Scan for the cell matching the given text and deliver its (x, y) coordinate at center. 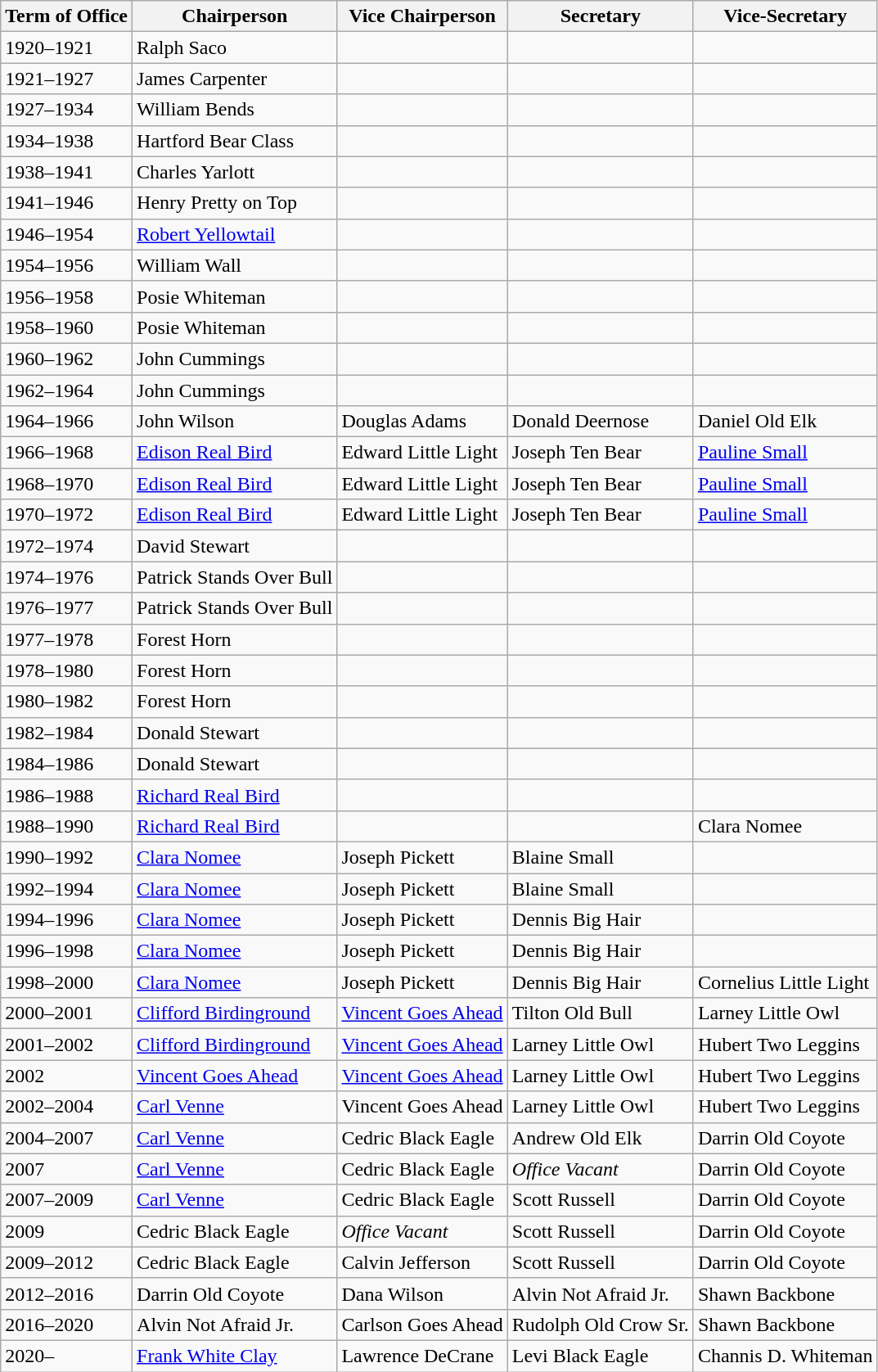
Secretary (601, 16)
2002 (67, 1076)
2012–2016 (67, 1293)
1962–1964 (67, 390)
1988–1990 (67, 826)
Cornelius Little Light (786, 982)
2016–2020 (67, 1325)
1927–1934 (67, 110)
2000–2001 (67, 1013)
Chairperson (235, 16)
Levi Black Eagle (601, 1356)
1934–1938 (67, 141)
1946–1954 (67, 234)
1978–1980 (67, 670)
Term of Office (67, 16)
2007–2009 (67, 1200)
2009 (67, 1231)
Channis D. Whiteman (786, 1356)
Charles Yarlott (235, 172)
1956–1958 (67, 296)
William Wall (235, 265)
Henry Pretty on Top (235, 203)
1966–1968 (67, 453)
1996–1998 (67, 951)
2004–2007 (67, 1138)
Donald Deernose (601, 422)
1938–1941 (67, 172)
1941–1946 (67, 203)
David Stewart (235, 546)
1920–1921 (67, 47)
Dana Wilson (422, 1293)
1986–1988 (67, 795)
1974–1976 (67, 577)
1992–1994 (67, 888)
James Carpenter (235, 79)
Robert Yellowtail (235, 234)
Calvin Jefferson (422, 1262)
2020– (67, 1356)
2007 (67, 1169)
Carlson Goes Ahead (422, 1325)
Tilton Old Bull (601, 1013)
1970–1972 (67, 515)
1994–1996 (67, 920)
Douglas Adams (422, 422)
Frank White Clay (235, 1356)
1960–1962 (67, 359)
1977–1978 (67, 639)
2002–2004 (67, 1107)
2001–2002 (67, 1045)
Vice-Secretary (786, 16)
1972–1974 (67, 546)
Andrew Old Elk (601, 1138)
Rudolph Old Crow Sr. (601, 1325)
1976–1977 (67, 608)
1984–1986 (67, 764)
1921–1927 (67, 79)
John Wilson (235, 422)
1982–1984 (67, 733)
William Bends (235, 110)
1998–2000 (67, 982)
Lawrence DeCrane (422, 1356)
Daniel Old Elk (786, 422)
1954–1956 (67, 265)
1968–1970 (67, 484)
1958–1960 (67, 327)
1990–1992 (67, 857)
1980–1982 (67, 702)
2009–2012 (67, 1262)
Vice Chairperson (422, 16)
Ralph Saco (235, 47)
Hartford Bear Class (235, 141)
1964–1966 (67, 422)
